Locate the cell with the specified text and output its (X, Y) center coordinate. 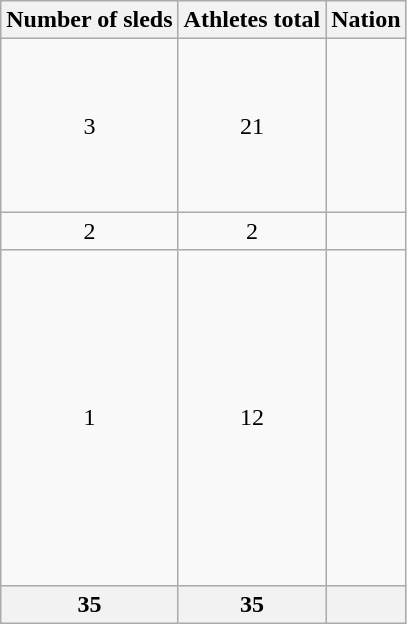
Athletes total (252, 20)
Number of sleds (90, 20)
12 (252, 418)
1 (90, 418)
21 (252, 126)
3 (90, 126)
Nation (366, 20)
